Extract the (X, Y) coordinate from the center of the cell holding the provided text.  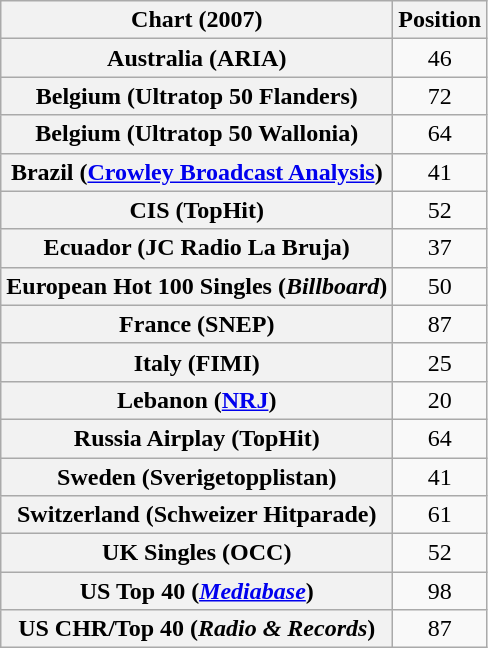
Chart (2007) (197, 20)
61 (440, 515)
US Top 40 (Mediabase) (197, 591)
37 (440, 248)
Position (440, 20)
Switzerland (Schweizer Hitparade) (197, 515)
European Hot 100 Singles (Billboard) (197, 286)
25 (440, 362)
Australia (ARIA) (197, 58)
France (SNEP) (197, 324)
US CHR/Top 40 (Radio & Records) (197, 629)
98 (440, 591)
46 (440, 58)
Lebanon (NRJ) (197, 400)
Russia Airplay (TopHit) (197, 438)
UK Singles (OCC) (197, 553)
Sweden (Sverigetopplistan) (197, 477)
Italy (FIMI) (197, 362)
20 (440, 400)
Belgium (Ultratop 50 Flanders) (197, 96)
50 (440, 286)
Brazil (Crowley Broadcast Analysis) (197, 172)
72 (440, 96)
CIS (TopHit) (197, 210)
Belgium (Ultratop 50 Wallonia) (197, 134)
Ecuador (JC Radio La Bruja) (197, 248)
